Find where the given text appears and provide that cell's center as (x, y) coordinate. 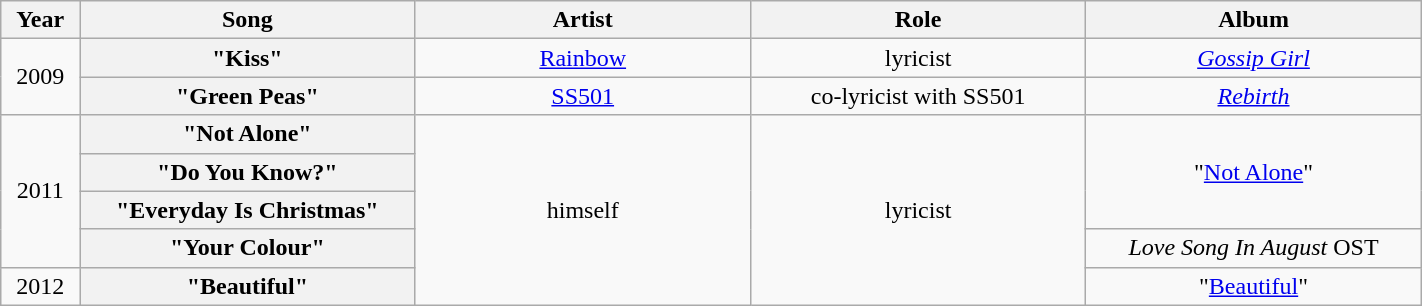
Role (918, 20)
co-lyricist with SS501 (918, 96)
"Your Colour" (248, 248)
Love Song In August OST (1254, 248)
himself (582, 210)
"Green Peas" (248, 96)
Year (40, 20)
Rainbow (582, 58)
Gossip Girl (1254, 58)
2012 (40, 286)
2009 (40, 77)
2011 (40, 191)
SS501 (582, 96)
Song (248, 20)
Album (1254, 20)
Artist (582, 20)
Rebirth (1254, 96)
"Do You Know?" (248, 172)
"Everyday Is Christmas" (248, 210)
"Kiss" (248, 58)
